Locate the cell with the specified text and output its [X, Y] center coordinate. 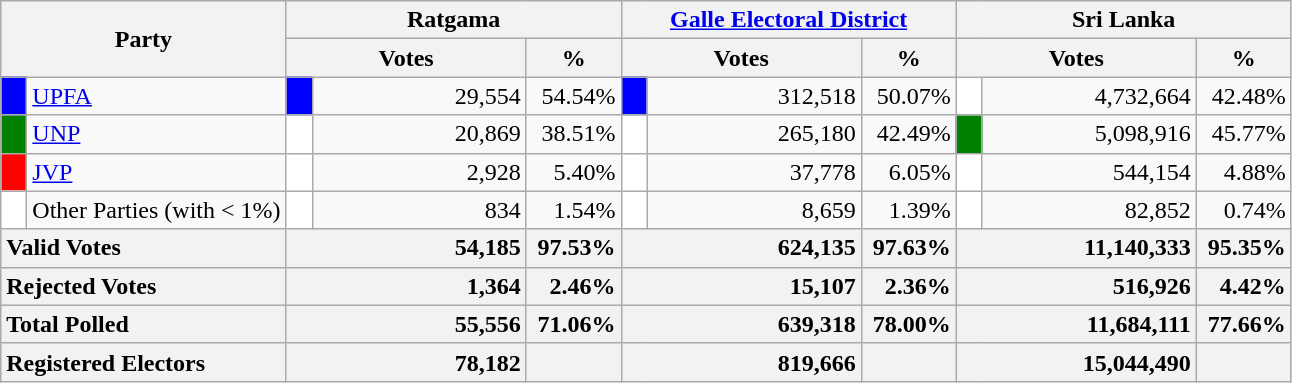
312,518 [754, 96]
Galle Electoral District [788, 20]
4.88% [1244, 172]
819,666 [741, 362]
54,185 [406, 248]
Party [144, 39]
UPFA [156, 96]
Rejected Votes [144, 286]
42.49% [908, 134]
42.48% [1244, 96]
97.53% [574, 248]
UNP [156, 134]
1.54% [574, 210]
55,556 [406, 324]
38.51% [574, 134]
JVP [156, 172]
78.00% [908, 324]
50.07% [908, 96]
11,684,111 [1076, 324]
5,098,916 [1089, 134]
4.42% [1244, 286]
Registered Electors [144, 362]
624,135 [741, 248]
95.35% [1244, 248]
2,928 [419, 172]
45.77% [1244, 134]
11,140,333 [1076, 248]
15,107 [741, 286]
8,659 [754, 210]
Total Polled [144, 324]
Ratgama [454, 20]
2.46% [574, 286]
20,869 [419, 134]
Valid Votes [144, 248]
Other Parties (with < 1%) [156, 210]
5.40% [574, 172]
4,732,664 [1089, 96]
71.06% [574, 324]
2.36% [908, 286]
77.66% [1244, 324]
6.05% [908, 172]
834 [419, 210]
0.74% [1244, 210]
1.39% [908, 210]
78,182 [406, 362]
1,364 [406, 286]
544,154 [1089, 172]
265,180 [754, 134]
516,926 [1076, 286]
54.54% [574, 96]
97.63% [908, 248]
15,044,490 [1076, 362]
37,778 [754, 172]
82,852 [1089, 210]
639,318 [741, 324]
Sri Lanka [1124, 20]
29,554 [419, 96]
